Locate the cell with the specified text and output its (x, y) center coordinate. 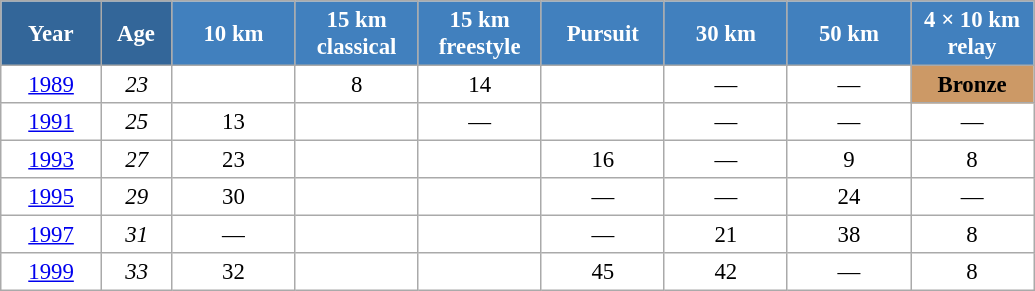
15 km classical (356, 34)
15 km freestyle (480, 34)
16 (602, 160)
24 (848, 197)
50 km (848, 34)
Bronze (972, 85)
1995 (52, 197)
25 (136, 122)
38 (848, 235)
29 (136, 197)
4 × 10 km relay (972, 34)
1993 (52, 160)
1989 (52, 85)
21 (726, 235)
14 (480, 85)
Pursuit (602, 34)
27 (136, 160)
1991 (52, 122)
Year (52, 34)
30 km (726, 34)
9 (848, 160)
30 (234, 197)
Age (136, 34)
10 km (234, 34)
13 (234, 122)
1997 (52, 235)
31 (136, 235)
